For the text-containing cell, return its midpoint in [x, y] coordinate format. 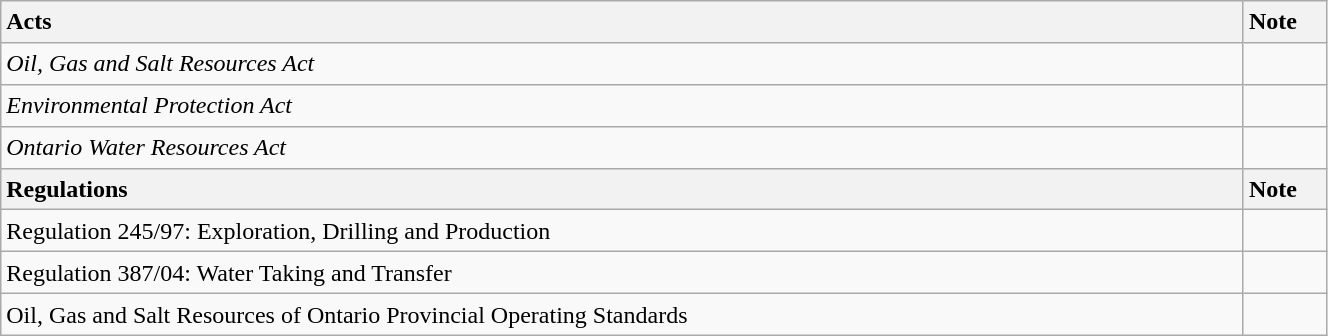
Regulation 245/97: Exploration, Drilling and Production [622, 231]
Regulations [622, 189]
Environmental Protection Act [622, 105]
Regulation 387/04: Water Taking and Transfer [622, 273]
Oil, Gas and Salt Resources of Ontario Provincial Operating Standards [622, 314]
Acts [622, 22]
Ontario Water Resources Act [622, 147]
Oil, Gas and Salt Resources Act [622, 64]
